Identify which cell holds the provided text, then report its (X, Y) central coordinate. 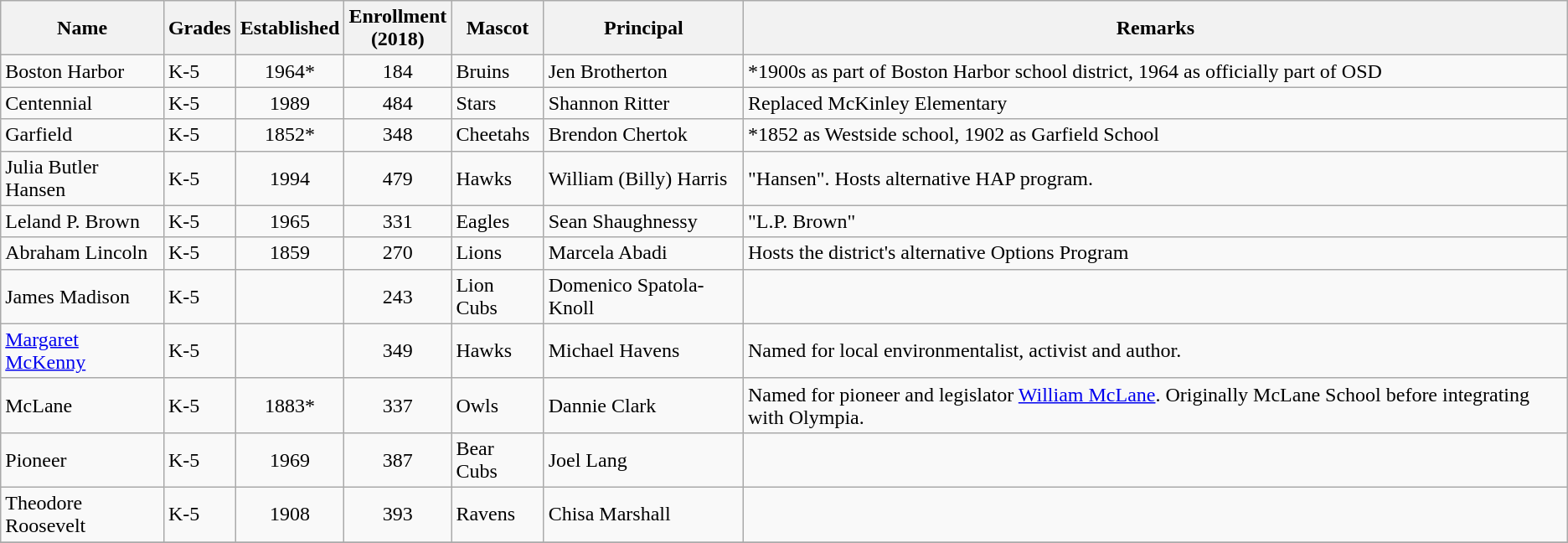
Owls (498, 406)
Theodore Roosevelt (82, 515)
1994 (290, 178)
Named for pioneer and legislator William McLane. Originally McLane School before integrating with Olympia. (1156, 406)
Pioneer (82, 459)
Brendon Chertok (643, 135)
Dannie Clark (643, 406)
Boston Harbor (82, 71)
Stars (498, 103)
1969 (290, 459)
Named for local environmentalist, activist and author. (1156, 350)
Sean Shaughnessy (643, 221)
387 (398, 459)
Centennial (82, 103)
348 (398, 135)
Joel Lang (643, 459)
James Madison (82, 297)
Hosts the district's alternative Options Program (1156, 253)
McLane (82, 406)
484 (398, 103)
Remarks (1156, 28)
349 (398, 350)
479 (398, 178)
Bear Cubs (498, 459)
243 (398, 297)
1908 (290, 515)
Leland P. Brown (82, 221)
"L.P. Brown" (1156, 221)
1883* (290, 406)
Bruins (498, 71)
1852* (290, 135)
Name (82, 28)
Michael Havens (643, 350)
Abraham Lincoln (82, 253)
Eagles (498, 221)
1965 (290, 221)
"Hansen". Hosts alternative HAP program. (1156, 178)
Margaret McKenny (82, 350)
1964* (290, 71)
Replaced McKinley Elementary (1156, 103)
Lions (498, 253)
331 (398, 221)
Julia Butler Hansen (82, 178)
Established (290, 28)
Grades (199, 28)
393 (398, 515)
Chisa Marshall (643, 515)
*1852 as Westside school, 1902 as Garfield School (1156, 135)
Ravens (498, 515)
184 (398, 71)
270 (398, 253)
337 (398, 406)
Mascot (498, 28)
1989 (290, 103)
*1900s as part of Boston Harbor school district, 1964 as officially part of OSD (1156, 71)
Lion Cubs (498, 297)
Cheetahs (498, 135)
Principal (643, 28)
1859 (290, 253)
Marcela Abadi (643, 253)
Garfield (82, 135)
Jen Brotherton (643, 71)
Shannon Ritter (643, 103)
Domenico Spatola-Knoll (643, 297)
Enrollment(2018) (398, 28)
William (Billy) Harris (643, 178)
